Pinpoint the cell where the given text exists, returning its [x, y] midpoint coordinate. 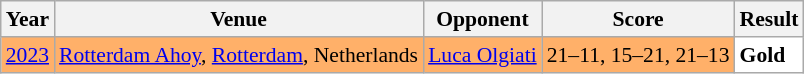
Year [28, 19]
Venue [238, 19]
Opponent [482, 19]
21–11, 15–21, 21–13 [638, 55]
Rotterdam Ahoy, Rotterdam, Netherlands [238, 55]
Luca Olgiati [482, 55]
Result [770, 19]
Gold [770, 55]
2023 [28, 55]
Score [638, 19]
